Identify which cell holds the provided text, then report its [x, y] central coordinate. 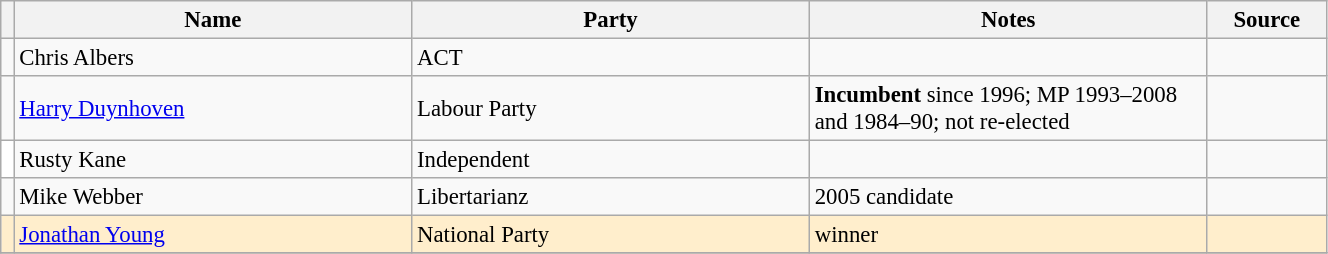
2005 candidate [1008, 197]
Party [611, 20]
Notes [1008, 20]
Chris Albers [213, 58]
Mike Webber [213, 197]
ACT [611, 58]
National Party [611, 235]
Libertarianz [611, 197]
Independent [611, 160]
Incumbent since 1996; MP 1993–2008 and 1984–90; not re-elected [1008, 108]
Labour Party [611, 108]
Jonathan Young [213, 235]
Harry Duynhoven [213, 108]
Name [213, 20]
Rusty Kane [213, 160]
Source [1266, 20]
winner [1008, 235]
